Extract the [x, y] coordinate from the center of the cell holding the provided text.  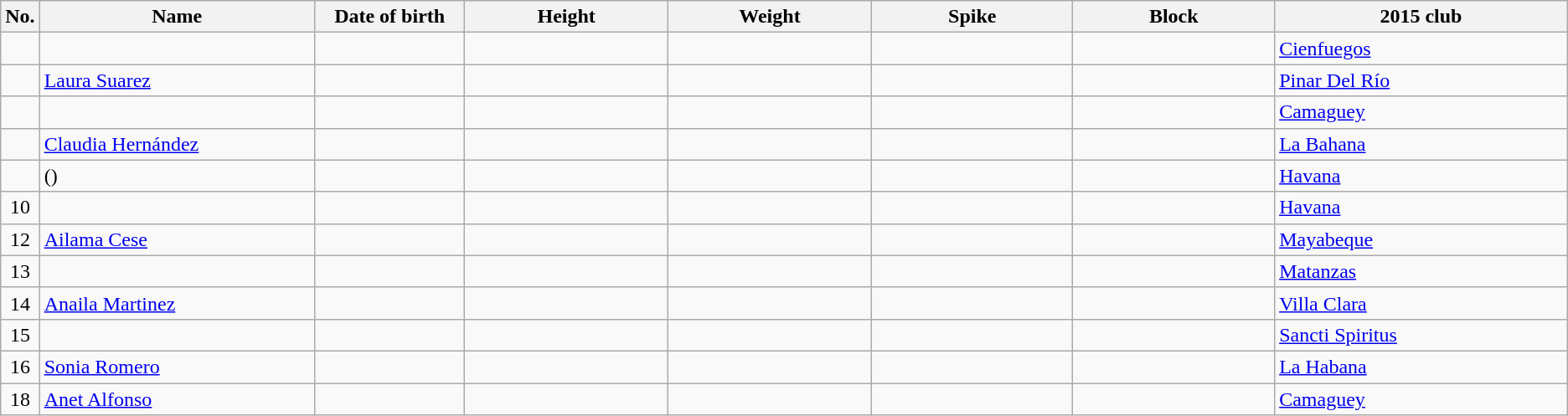
Weight [769, 17]
13 [20, 271]
15 [20, 335]
Villa Clara [1421, 303]
Anet Alfonso [177, 399]
12 [20, 239]
Pinar Del Río [1421, 80]
10 [20, 208]
16 [20, 367]
Spike [972, 17]
Ailama Cese [177, 239]
Sancti Spiritus [1421, 335]
18 [20, 399]
Mayabeque [1421, 239]
() [177, 176]
Claudia Hernández [177, 144]
Block [1174, 17]
La Habana [1421, 367]
Laura Suarez [177, 80]
Height [566, 17]
No. [20, 17]
Sonia Romero [177, 367]
Name [177, 17]
La Bahana [1421, 144]
Cienfuegos [1421, 49]
Date of birth [389, 17]
Matanzas [1421, 271]
Anaila Martinez [177, 303]
2015 club [1421, 17]
14 [20, 303]
